Extract the [X, Y] coordinate from the center of the cell holding the provided text.  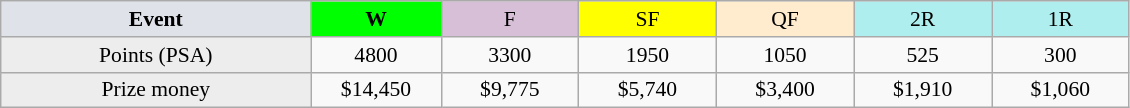
Prize money [156, 90]
$14,450 [376, 90]
2R [923, 19]
Event [156, 19]
$3,400 [785, 90]
1950 [648, 55]
4800 [376, 55]
300 [1061, 55]
Points (PSA) [156, 55]
W [376, 19]
3300 [510, 55]
525 [923, 55]
QF [785, 19]
1050 [785, 55]
SF [648, 19]
$1,910 [923, 90]
$9,775 [510, 90]
$1,060 [1061, 90]
F [510, 19]
1R [1061, 19]
$5,740 [648, 90]
